Output the (X, Y) coordinate of the center of the cell containing the given text.  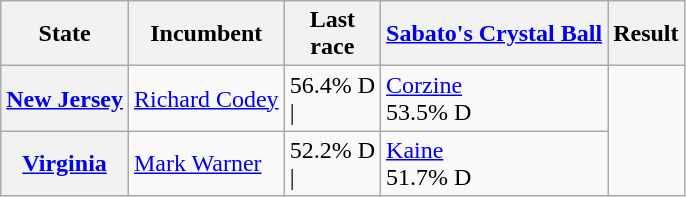
56.4% D| (332, 98)
Mark Warner (206, 164)
New Jersey (65, 98)
52.2% D| (332, 164)
Lastrace (332, 34)
Sabato's Crystal Ball (494, 34)
Kaine 51.7% D (494, 164)
Richard Codey (206, 98)
Result (646, 34)
Corzine53.5% D (494, 98)
State (65, 34)
Virginia (65, 164)
Incumbent (206, 34)
